For the text-containing cell, return its midpoint in (x, y) coordinate format. 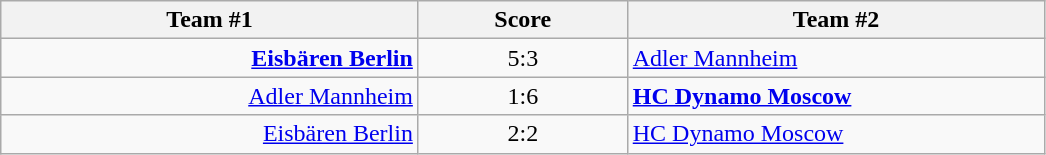
Score (522, 20)
Team #2 (836, 20)
2:2 (522, 134)
1:6 (522, 96)
Team #1 (210, 20)
5:3 (522, 58)
